Detect which cell encompasses the target text, then output its [X, Y] center coordinate. 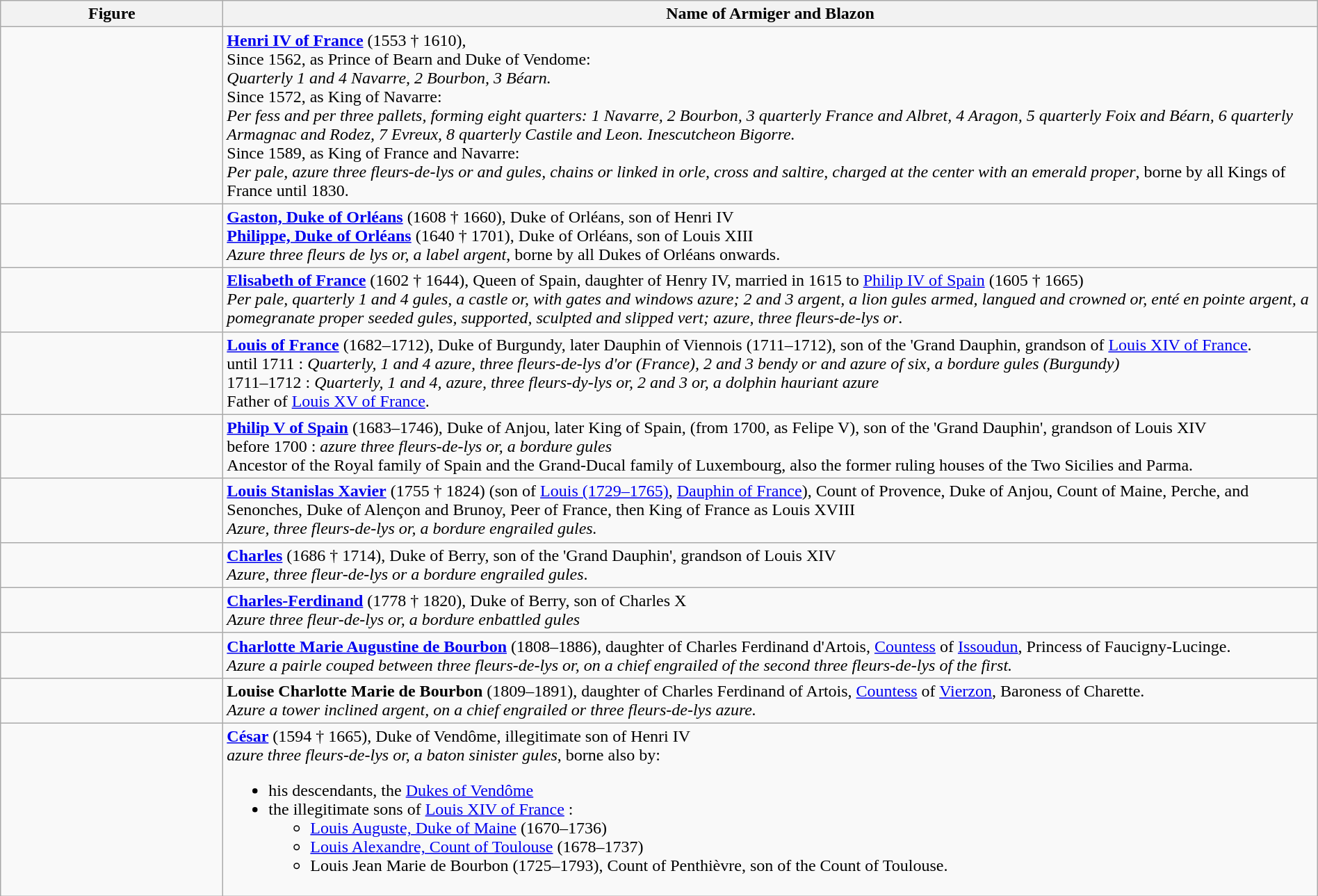
Name of Armiger and Blazon [770, 14]
Charles (1686 † 1714), Duke of Berry, son of the 'Grand Dauphin', grandson of Louis XIVAzure, three fleur-de-lys or a bordure engrailed gules. [770, 564]
Charles-Ferdinand (1778 † 1820), Duke of Berry, son of Charles XAzure three fleur-de-lys or, a bordure enbattled gules [770, 610]
Figure [112, 14]
